Output the (x, y) coordinate of the center of the cell containing the given text.  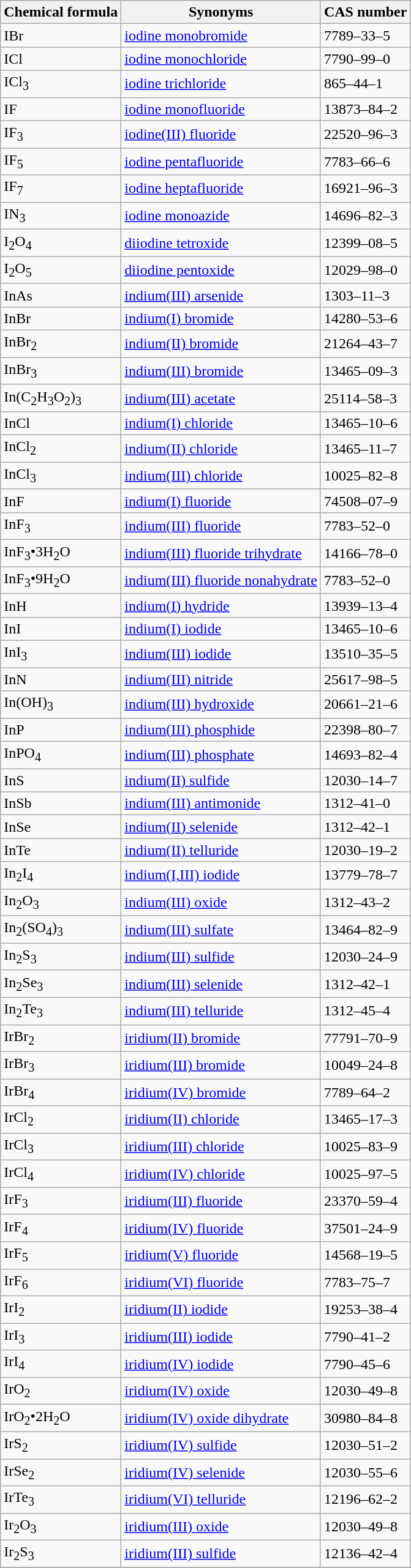
12196–62–2 (365, 1499)
865–44–1 (365, 84)
InBr2 (61, 344)
iridium(III) oxide (221, 1526)
InP (61, 730)
25114–58–3 (365, 398)
In2(SO4)3 (61, 930)
InS (61, 780)
iodine trichloride (221, 84)
I2O4 (61, 243)
12029–98–0 (365, 270)
iridium(III) iodide (221, 1337)
1312–41–0 (365, 804)
iodine monoazide (221, 215)
iodine monochloride (221, 59)
21264–43–7 (365, 344)
14568–19–5 (365, 1255)
iridium(IV) sulfide (221, 1445)
IF3 (61, 134)
13465–11–7 (365, 449)
7790–41–2 (365, 1337)
10049–24–8 (365, 1065)
10025–82–8 (365, 476)
indium(I) fluoride (221, 501)
14696–82–3 (365, 215)
iodine heptafluoride (221, 189)
7783–75–7 (365, 1282)
In2O3 (61, 902)
16921–96–3 (365, 189)
In2Te3 (61, 1011)
IrCl4 (61, 1174)
indium(III) fluoride nonahydrate (221, 580)
Ir2S3 (61, 1554)
iodine pentafluoride (221, 162)
Ir2O3 (61, 1526)
iridium(III) chloride (221, 1146)
diiodine pentoxide (221, 270)
InI3 (61, 654)
iridium(IV) fluoride (221, 1228)
indium(I) hydride (221, 605)
1312–43–2 (365, 902)
IrO2 (61, 1391)
InPO4 (61, 755)
IF5 (61, 162)
In2I4 (61, 875)
In(OH)3 (61, 704)
20661–21–6 (365, 704)
iodine monofluoride (221, 109)
iodine monobromide (221, 35)
indium(II) chloride (221, 449)
7790–45–6 (365, 1364)
IrF6 (61, 1282)
13939–13–4 (365, 605)
IrCl2 (61, 1119)
indium(III) selenide (221, 984)
iridium(V) fluoride (221, 1255)
IrI4 (61, 1364)
indium(II) selenide (221, 827)
Synonyms (221, 12)
7789–33–5 (365, 35)
CAS number (365, 12)
1303–11–3 (365, 295)
12030–51–2 (365, 1445)
7789–64–2 (365, 1092)
InBr (61, 318)
indium(III) antimonide (221, 804)
InN (61, 679)
IrBr2 (61, 1038)
iridium(II) chloride (221, 1119)
indium(III) fluoride trihydrate (221, 553)
iridium(IV) oxide (221, 1391)
10025–83–9 (365, 1146)
indium(III) bromide (221, 371)
12030–19–2 (365, 850)
13510–35–5 (365, 654)
iridium(IV) iodide (221, 1364)
InSe (61, 827)
indium(I) bromide (221, 318)
23370–59–4 (365, 1201)
indium(III) sulfide (221, 957)
19253–38–4 (365, 1309)
indium(III) acetate (221, 398)
iodine(III) fluoride (221, 134)
indium(III) chloride (221, 476)
Chemical formula (61, 12)
InF (61, 501)
22520–96–3 (365, 134)
iridium(III) bromide (221, 1065)
InH (61, 605)
13873–84–2 (365, 109)
14693–82–4 (365, 755)
iridium(IV) selenide (221, 1473)
In(C2H3O2)3 (61, 398)
12030–14–7 (365, 780)
14166–78–0 (365, 553)
ICl (61, 59)
indium(III) sulfate (221, 930)
iridium(IV) chloride (221, 1174)
diiodine tetroxide (221, 243)
indium(III) phosphate (221, 755)
IrI3 (61, 1337)
IrCl3 (61, 1146)
indium(I) iodide (221, 629)
12399–08–5 (365, 243)
indium(III) nitride (221, 679)
77791–70–9 (365, 1038)
iridium(IV) oxide dihydrate (221, 1418)
13779–78–7 (365, 875)
IrSe2 (61, 1473)
iridium(III) sulfide (221, 1554)
74508–07–9 (365, 501)
InCl3 (61, 476)
10025–97–5 (365, 1174)
indium(III) oxide (221, 902)
IrF4 (61, 1228)
InAs (61, 295)
InF3•3H2O (61, 553)
IrF3 (61, 1201)
indium(I,III) iodide (221, 875)
7783–66–6 (365, 162)
indium(III) arsenide (221, 295)
InSb (61, 804)
12030–55–6 (365, 1473)
1312–45–4 (365, 1011)
ICl3 (61, 84)
12136–42–4 (365, 1554)
indium(III) hydroxide (221, 704)
IF7 (61, 189)
InF3 (61, 526)
InCl2 (61, 449)
iridium(III) fluoride (221, 1201)
IrTe3 (61, 1499)
22398–80–7 (365, 730)
30980–84–8 (365, 1418)
IrI2 (61, 1309)
indium(I) chloride (221, 424)
InF3•9H2O (61, 580)
13465–09–3 (365, 371)
In2Se3 (61, 984)
I2O5 (61, 270)
iridium(VI) telluride (221, 1499)
iridium(VI) fluoride (221, 1282)
14280–53–6 (365, 318)
IrBr3 (61, 1065)
7790–99–0 (365, 59)
25617–98–5 (365, 679)
IrBr4 (61, 1092)
indium(III) iodide (221, 654)
indium(III) telluride (221, 1011)
iridium(IV) bromide (221, 1092)
IBr (61, 35)
12030–24–9 (365, 957)
IF (61, 109)
indium(III) fluoride (221, 526)
InBr3 (61, 371)
13464–82–9 (365, 930)
indium(II) sulfide (221, 780)
IrF5 (61, 1255)
13465–17–3 (365, 1119)
InTe (61, 850)
In2S3 (61, 957)
37501–24–9 (365, 1228)
iridium(II) iodide (221, 1309)
InCl (61, 424)
iridium(II) bromide (221, 1038)
IN3 (61, 215)
IrS2 (61, 1445)
indium(II) telluride (221, 850)
IrO2•2H2O (61, 1418)
indium(III) phosphide (221, 730)
InI (61, 629)
indium(II) bromide (221, 344)
